Detect which cell encompasses the target text, then output its [x, y] center coordinate. 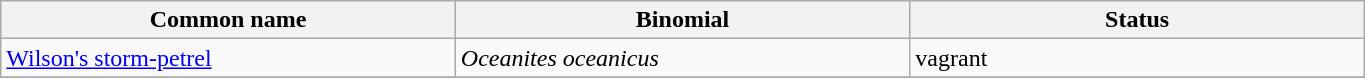
Oceanites oceanicus [682, 58]
Common name [228, 20]
Binomial [682, 20]
vagrant [1138, 58]
Status [1138, 20]
Wilson's storm-petrel [228, 58]
